Provide the [x, y] coordinate of the cell's center where the given text is located.  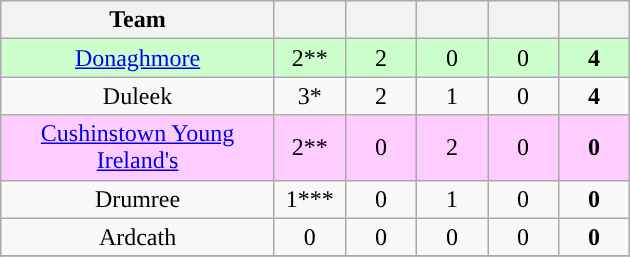
Duleek [138, 96]
Donaghmore [138, 58]
Cushinstown Young Ireland's [138, 148]
Drumree [138, 199]
Team [138, 20]
3* [310, 96]
Ardcath [138, 237]
1*** [310, 199]
